Return the [X, Y] coordinate for the center point of the cell that contains the specified text.  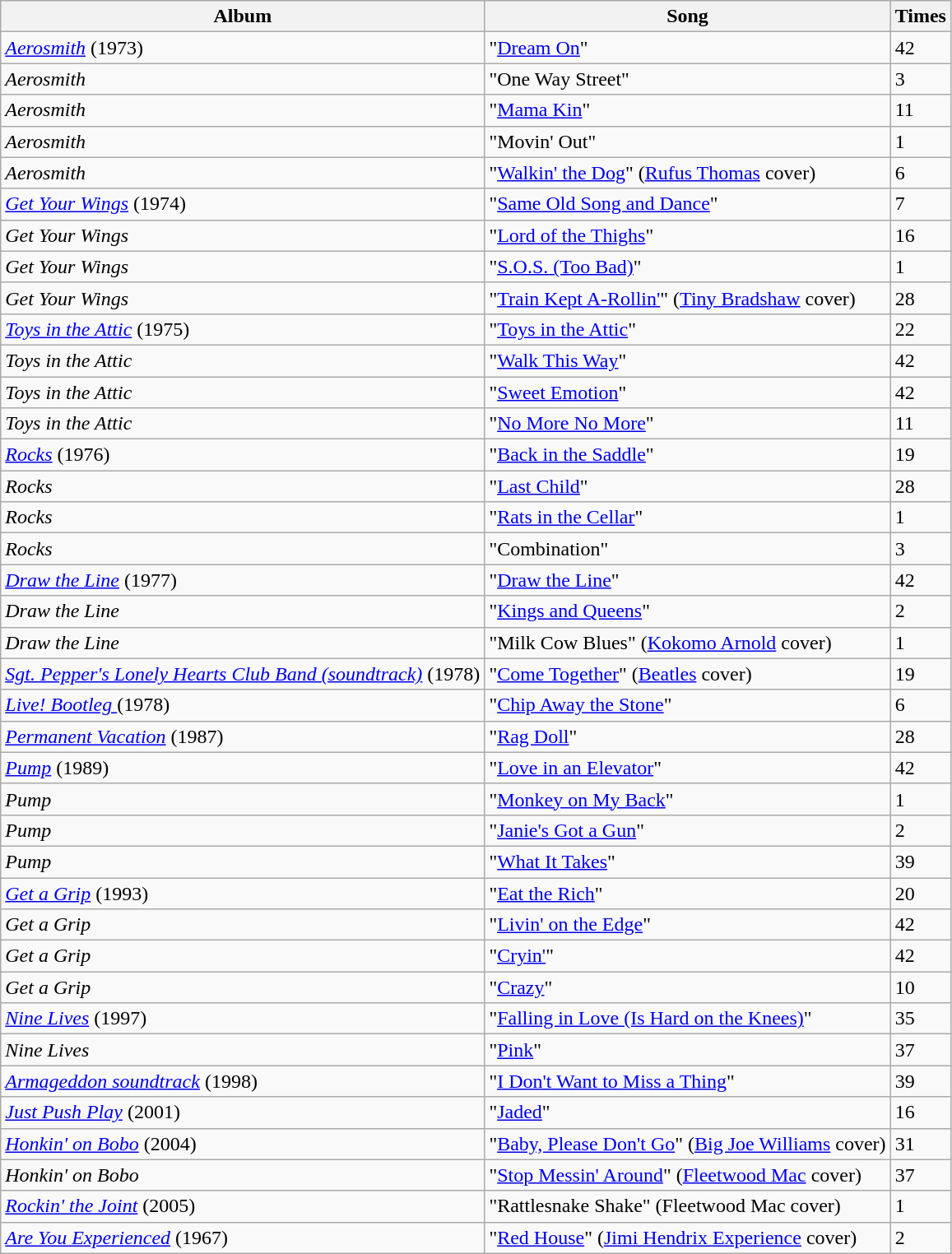
"Monkey on My Back" [688, 799]
"Back in the Saddle" [688, 455]
"Rats in the Cellar" [688, 518]
"Red House" (Jimi Hendrix Experience cover) [688, 1238]
Aerosmith (1973) [243, 48]
"Rattlesnake Shake" (Fleetwood Mac cover) [688, 1206]
Nine Lives (1997) [243, 1019]
"Baby, Please Don't Go" (Big Joe Williams cover) [688, 1144]
"Draw the Line" [688, 580]
"No More No More" [688, 424]
Honkin' on Bobo [243, 1175]
"Falling in Love (Is Hard on the Knees)" [688, 1019]
"Walk This Way" [688, 360]
"Stop Messin' Around" (Fleetwood Mac cover) [688, 1175]
Live! Bootleg (1978) [243, 705]
"Train Kept A-Rollin'" (Tiny Bradshaw cover) [688, 298]
Rocks (1976) [243, 455]
Get a Grip (1993) [243, 893]
Song [688, 16]
Album [243, 16]
Honkin' on Bobo (2004) [243, 1144]
"Cryin'" [688, 956]
"Love in an Elevator" [688, 768]
Just Push Play (2001) [243, 1112]
"Jaded" [688, 1112]
Toys in the Attic (1975) [243, 329]
10 [920, 987]
"Same Old Song and Dance" [688, 204]
"Crazy" [688, 987]
"Walkin' the Dog" (Rufus Thomas cover) [688, 173]
Draw the Line (1977) [243, 580]
"I Don't Want to Miss a Thing" [688, 1081]
"Sweet Emotion" [688, 392]
"Dream On" [688, 48]
35 [920, 1019]
20 [920, 893]
"Toys in the Attic" [688, 329]
"One Way Street" [688, 79]
"Milk Cow Blues" (Kokomo Arnold cover) [688, 643]
"Mama Kin" [688, 110]
"What It Takes" [688, 862]
Rockin' the Joint (2005) [243, 1206]
Permanent Vacation (1987) [243, 736]
"Pink" [688, 1050]
"Rag Doll" [688, 736]
Sgt. Pepper's Lonely Hearts Club Band (soundtrack) (1978) [243, 674]
7 [920, 204]
Are You Experienced (1967) [243, 1238]
"Kings and Queens" [688, 611]
"Combination" [688, 549]
"S.O.S. (Too Bad)" [688, 267]
22 [920, 329]
Pump (1989) [243, 768]
"Movin' Out" [688, 142]
"Last Child" [688, 486]
"Chip Away the Stone" [688, 705]
"Come Together" (Beatles cover) [688, 674]
Armageddon soundtrack (1998) [243, 1081]
31 [920, 1144]
"Lord of the Thighs" [688, 235]
"Eat the Rich" [688, 893]
Nine Lives [243, 1050]
"Livin' on the Edge" [688, 925]
"Janie's Got a Gun" [688, 830]
Get Your Wings (1974) [243, 204]
Times [920, 16]
